Return (x, y) of the center of cell containing provided text 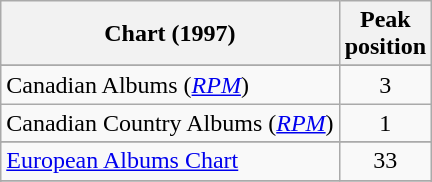
Canadian Country Albums (RPM) (170, 123)
1 (385, 123)
33 (385, 161)
Chart (1997) (170, 34)
3 (385, 85)
Canadian Albums (RPM) (170, 85)
Peakposition (385, 34)
European Albums Chart (170, 161)
